Determine the (x, y) coordinate at the center of the cell enclosing the given text.  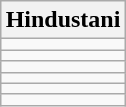
Hindustani (63, 20)
